Output the [x, y] coordinate of the center of the cell containing the given text.  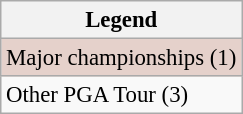
Legend [122, 20]
Major championships (1) [122, 58]
Other PGA Tour (3) [122, 95]
